Locate the cell with the specified text and output its (X, Y) center coordinate. 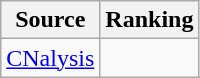
Source (50, 20)
CNalysis (50, 58)
Ranking (150, 20)
